Find where the given text appears and provide that cell's center as (X, Y) coordinate. 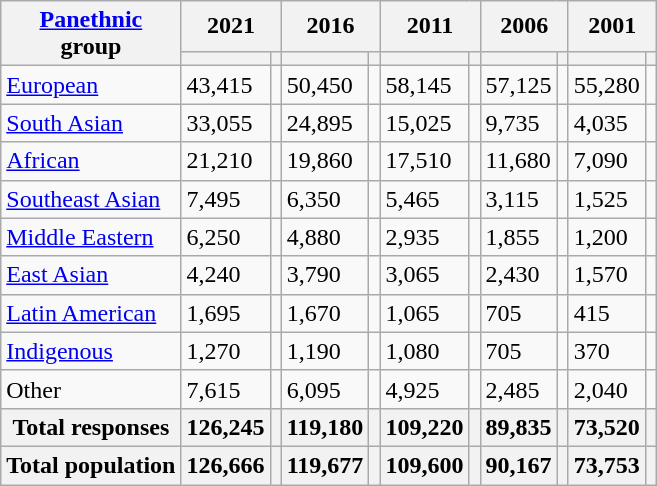
1,080 (424, 351)
6,250 (226, 237)
Southeast Asian (91, 199)
European (91, 85)
21,210 (226, 161)
43,415 (226, 85)
89,835 (518, 427)
126,666 (226, 465)
58,145 (424, 85)
1,525 (606, 199)
119,180 (325, 427)
55,280 (606, 85)
1,065 (424, 313)
7,495 (226, 199)
Other (91, 389)
370 (606, 351)
415 (606, 313)
15,025 (424, 123)
2021 (231, 26)
4,240 (226, 275)
4,925 (424, 389)
2,935 (424, 237)
6,350 (325, 199)
2001 (612, 26)
Middle Eastern (91, 237)
3,790 (325, 275)
3,065 (424, 275)
3,115 (518, 199)
African (91, 161)
109,600 (424, 465)
1,270 (226, 351)
57,125 (518, 85)
2,040 (606, 389)
11,680 (518, 161)
7,090 (606, 161)
East Asian (91, 275)
South Asian (91, 123)
33,055 (226, 123)
2,485 (518, 389)
Latin American (91, 313)
1,570 (606, 275)
9,735 (518, 123)
Total population (91, 465)
50,450 (325, 85)
5,465 (424, 199)
2,430 (518, 275)
1,855 (518, 237)
119,677 (325, 465)
90,167 (518, 465)
Panethnicgroup (91, 34)
2006 (524, 26)
1,670 (325, 313)
6,095 (325, 389)
126,245 (226, 427)
4,035 (606, 123)
1,200 (606, 237)
24,895 (325, 123)
Indigenous (91, 351)
Total responses (91, 427)
109,220 (424, 427)
2016 (330, 26)
4,880 (325, 237)
73,520 (606, 427)
17,510 (424, 161)
19,860 (325, 161)
7,615 (226, 389)
1,695 (226, 313)
73,753 (606, 465)
1,190 (325, 351)
2011 (430, 26)
